Output the (X, Y) coordinate of the center of the cell containing the given text.  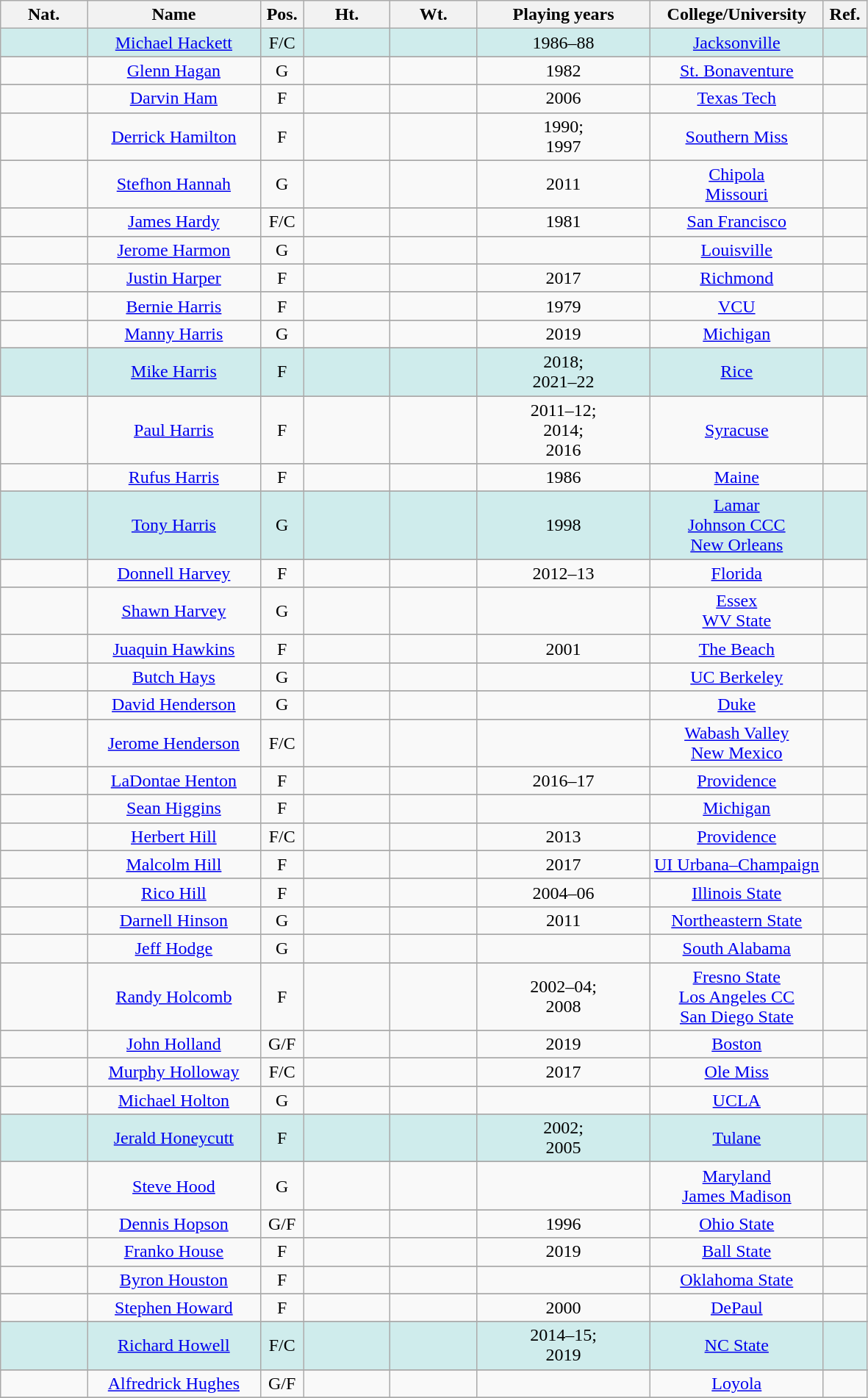
Name (174, 15)
San Francisco (736, 222)
Derrick Hamilton (174, 137)
Michael Hackett (174, 43)
Wt. (434, 15)
Justin Harper (174, 278)
1998 (564, 526)
Oklahoma State (736, 1280)
Donnell Harvey (174, 573)
UI Urbana–Champaign (736, 864)
1981 (564, 222)
Byron Houston (174, 1280)
Florida (736, 573)
John Holland (174, 1044)
Boston (736, 1044)
Herbert Hill (174, 836)
Pos. (282, 15)
James Hardy (174, 222)
2014–15;2019 (564, 1345)
2012–13 (564, 573)
Loyola (736, 1383)
Steve Hood (174, 1186)
1990;1997 (564, 137)
Fresno StateLos Angeles CCSan Diego State (736, 997)
Texas Tech (736, 98)
1986 (564, 478)
Darnell Hinson (174, 920)
Ole Miss (736, 1072)
2004–06 (564, 892)
Butch Hays (174, 677)
2006 (564, 98)
ChipolaMissouri (736, 184)
Illinois State (736, 892)
Glenn Hagan (174, 71)
Maine (736, 478)
Jerome Harmon (174, 250)
Tulane (736, 1138)
College/University (736, 15)
Syracuse (736, 429)
Rufus Harris (174, 478)
DePaul (736, 1308)
Duke (736, 705)
VCU (736, 306)
Ball State (736, 1252)
Bernie Harris (174, 306)
Dennis Hopson (174, 1224)
Rico Hill (174, 892)
South Alabama (736, 948)
Malcolm Hill (174, 864)
1986–88 (564, 43)
2001 (564, 649)
Richard Howell (174, 1345)
Stephen Howard (174, 1308)
Ht. (347, 15)
2013 (564, 836)
2016–17 (564, 781)
The Beach (736, 649)
Rice (736, 372)
1996 (564, 1224)
Stefhon Hannah (174, 184)
Franko House (174, 1252)
Jeff Hodge (174, 948)
David Henderson (174, 705)
2000 (564, 1308)
Nat. (44, 15)
Shawn Harvey (174, 612)
2011–12;2014;2016 (564, 429)
Murphy Holloway (174, 1072)
Southern Miss (736, 137)
Richmond (736, 278)
Ref. (845, 15)
Paul Harris (174, 429)
Juaquin Hawkins (174, 649)
MarylandJames Madison (736, 1186)
LamarJohnson CCCNew Orleans (736, 526)
Darvin Ham (174, 98)
Michael Holton (174, 1100)
Wabash ValleyNew Mexico (736, 742)
2002–04;2008 (564, 997)
Northeastern State (736, 920)
2002;2005 (564, 1138)
Sean Higgins (174, 809)
1982 (564, 71)
2018;2021–22 (564, 372)
UCLA (736, 1100)
Jerald Honeycutt (174, 1138)
Manny Harris (174, 334)
NC State (736, 1345)
Alfredrick Hughes (174, 1383)
St. Bonaventure (736, 71)
Jacksonville (736, 43)
Jerome Henderson (174, 742)
Randy Holcomb (174, 997)
Playing years (564, 15)
1979 (564, 306)
EssexWV State (736, 612)
Mike Harris (174, 372)
LaDontae Henton (174, 781)
Ohio State (736, 1224)
Tony Harris (174, 526)
UC Berkeley (736, 677)
Louisville (736, 250)
